Output the (x, y) coordinate of the center of the cell containing the given text.  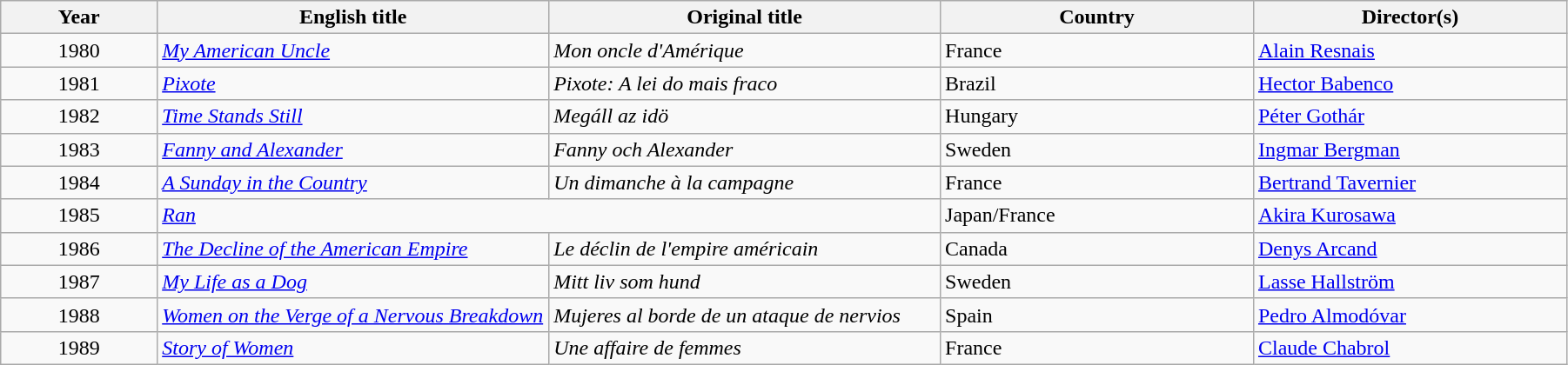
1984 (79, 182)
Women on the Verge of a Nervous Breakdown (353, 315)
The Decline of the American Empire (353, 249)
Ingmar Bergman (1410, 149)
Lasse Hallström (1410, 282)
1980 (79, 50)
Un dimanche à la campagne (745, 182)
Claude Chabrol (1410, 348)
Original title (745, 17)
Fanny and Alexander (353, 149)
1983 (79, 149)
Japan/France (1097, 216)
Akira Kurosawa (1410, 216)
Une affaire de femmes (745, 348)
1981 (79, 83)
Mitt liv som hund (745, 282)
Fanny och Alexander (745, 149)
Country (1097, 17)
Pixote: A lei do mais fraco (745, 83)
Pedro Almodóvar (1410, 315)
Denys Arcand (1410, 249)
1987 (79, 282)
Director(s) (1410, 17)
Time Stands Still (353, 116)
1985 (79, 216)
Mon oncle d'Amérique (745, 50)
Ran (549, 216)
Alain Resnais (1410, 50)
Spain (1097, 315)
Megáll az idö (745, 116)
1986 (79, 249)
My American Uncle (353, 50)
Hector Babenco (1410, 83)
Story of Women (353, 348)
Year (79, 17)
Hungary (1097, 116)
Bertrand Tavernier (1410, 182)
Pixote (353, 83)
Canada (1097, 249)
Péter Gothár (1410, 116)
1982 (79, 116)
My Life as a Dog (353, 282)
English title (353, 17)
1988 (79, 315)
Mujeres al borde de un ataque de nervios (745, 315)
1989 (79, 348)
Le déclin de l'empire américain (745, 249)
A Sunday in the Country (353, 182)
Brazil (1097, 83)
